Scan for the cell matching the given text and deliver its (x, y) coordinate at center. 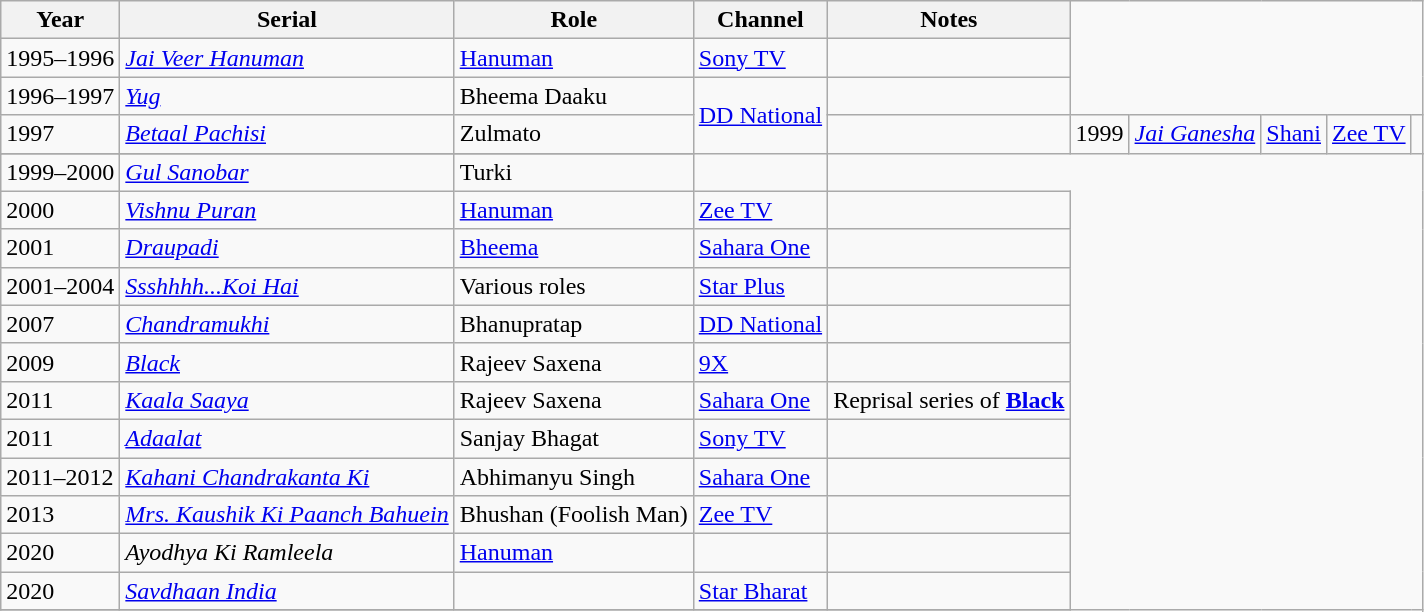
Bheema (574, 248)
2001 (60, 248)
Jai Veer Hanuman (287, 58)
2007 (60, 324)
Serial (287, 20)
1996–1997 (60, 96)
Savdhaan India (287, 591)
Star Bharat (760, 591)
Yug (287, 96)
Reprisal series of Black (949, 400)
2001–2004 (60, 286)
Vishnu Puran (287, 210)
Adaalat (287, 438)
1995–1996 (60, 58)
Jai Ganesha (1195, 134)
Bhanupratap (574, 324)
1997 (60, 134)
1999–2000 (60, 172)
Gul Sanobar (287, 172)
Turki (574, 172)
2013 (60, 515)
Bheema Daaku (574, 96)
2000 (60, 210)
2011–2012 (60, 477)
Kahani Chandrakanta Ki (287, 477)
Role (574, 20)
Star Plus (760, 286)
Betaal Pachisi (287, 134)
Various roles (574, 286)
Zulmato (574, 134)
1999 (1100, 134)
Year (60, 20)
Kaala Saaya (287, 400)
Channel (760, 20)
Abhimanyu Singh (574, 477)
2009 (60, 362)
Sanjay Bhagat (574, 438)
Bhushan (Foolish Man) (574, 515)
Ssshhhh...Koi Hai (287, 286)
9X (760, 362)
Notes (949, 20)
Draupadi (287, 248)
Chandramukhi (287, 324)
Black (287, 362)
Mrs. Kaushik Ki Paanch Bahuein (287, 515)
Shani (1294, 134)
Ayodhya Ki Ramleela (287, 553)
